Scan for the cell matching the given text and deliver its [X, Y] coordinate at center. 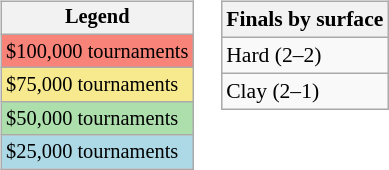
$25,000 tournaments [97, 152]
Finals by surface [304, 20]
$50,000 tournaments [97, 119]
Hard (2–2) [304, 55]
Legend [97, 18]
$75,000 tournaments [97, 85]
$100,000 tournaments [97, 51]
Clay (2–1) [304, 91]
